Locate the cell with the specified text and output its (x, y) center coordinate. 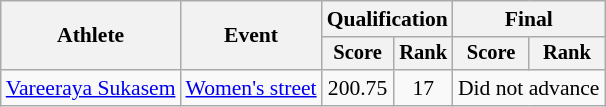
200.75 (358, 88)
Athlete (91, 36)
Final (529, 19)
Event (250, 36)
Vareeraya Sukasem (91, 88)
Did not advance (529, 88)
Women's street (250, 88)
Qualification (388, 19)
17 (423, 88)
